Pinpoint the cell where the given text exists, returning its (X, Y) midpoint coordinate. 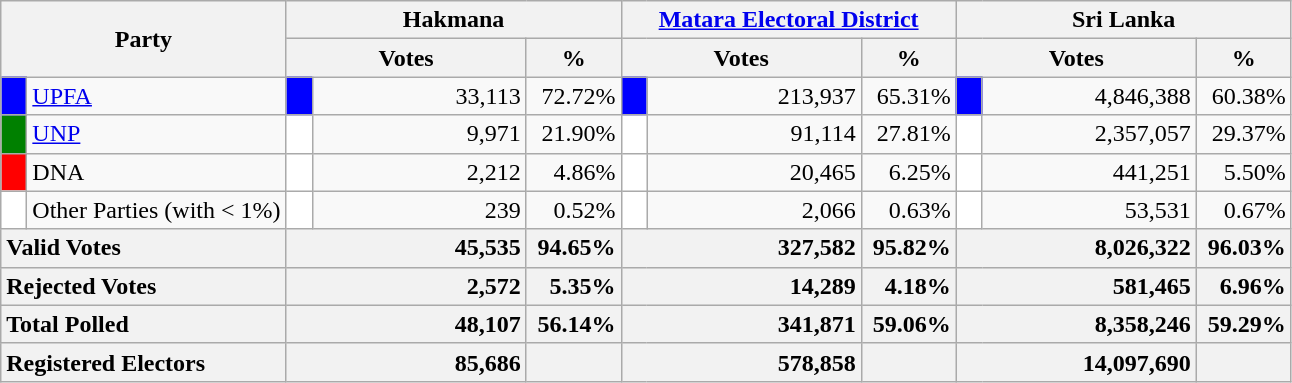
85,686 (406, 362)
29.37% (1244, 134)
20,465 (754, 172)
Registered Electors (144, 362)
5.35% (574, 286)
Sri Lanka (1124, 20)
6.25% (908, 172)
2,572 (406, 286)
0.67% (1244, 210)
48,107 (406, 324)
59.29% (1244, 324)
53,531 (1089, 210)
45,535 (406, 248)
59.06% (908, 324)
578,858 (741, 362)
96.03% (1244, 248)
2,066 (754, 210)
UPFA (156, 96)
14,289 (741, 286)
60.38% (1244, 96)
Other Parties (with < 1%) (156, 210)
6.96% (1244, 286)
94.65% (574, 248)
21.90% (574, 134)
Matara Electoral District (788, 20)
Total Polled (144, 324)
4.86% (574, 172)
33,113 (419, 96)
72.72% (574, 96)
4,846,388 (1089, 96)
2,357,057 (1089, 134)
341,871 (741, 324)
0.52% (574, 210)
56.14% (574, 324)
Hakmana (454, 20)
213,937 (754, 96)
8,358,246 (1076, 324)
239 (419, 210)
DNA (156, 172)
27.81% (908, 134)
9,971 (419, 134)
Rejected Votes (144, 286)
0.63% (908, 210)
95.82% (908, 248)
65.31% (908, 96)
UNP (156, 134)
14,097,690 (1076, 362)
581,465 (1076, 286)
8,026,322 (1076, 248)
327,582 (741, 248)
Valid Votes (144, 248)
441,251 (1089, 172)
91,114 (754, 134)
Party (144, 39)
4.18% (908, 286)
5.50% (1244, 172)
2,212 (419, 172)
